Determine the [X, Y] coordinate at the center of the cell enclosing the given text.  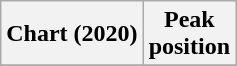
Chart (2020) [72, 34]
Peakposition [189, 34]
